Pinpoint the cell where the given text exists, returning its (x, y) midpoint coordinate. 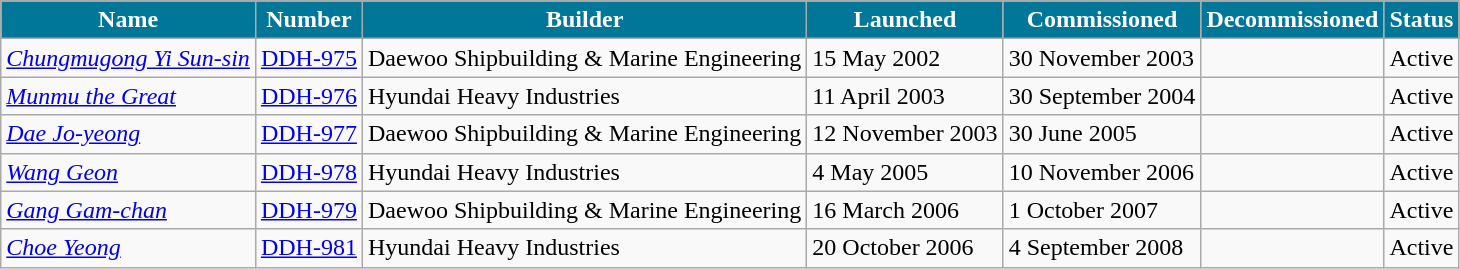
20 October 2006 (905, 248)
30 June 2005 (1102, 134)
Builder (584, 20)
11 April 2003 (905, 96)
Status (1422, 20)
1 October 2007 (1102, 210)
Number (308, 20)
10 November 2006 (1102, 172)
16 March 2006 (905, 210)
Chungmugong Yi Sun-sin (128, 58)
Decommissioned (1292, 20)
Commissioned (1102, 20)
30 November 2003 (1102, 58)
15 May 2002 (905, 58)
Choe Yeong (128, 248)
30 September 2004 (1102, 96)
Dae Jo-yeong (128, 134)
Munmu the Great (128, 96)
4 May 2005 (905, 172)
DDH-979 (308, 210)
Launched (905, 20)
12 November 2003 (905, 134)
DDH-975 (308, 58)
DDH-981 (308, 248)
DDH-976 (308, 96)
DDH-978 (308, 172)
Name (128, 20)
Gang Gam-chan (128, 210)
Wang Geon (128, 172)
DDH-977 (308, 134)
4 September 2008 (1102, 248)
